Return the [X, Y] coordinate for the center point of the cell that contains the specified text.  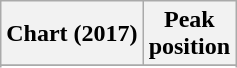
Chart (2017) [72, 34]
Peakposition [189, 34]
